Capture the cell that displays the provided text and extract its [x, y] central coordinate. 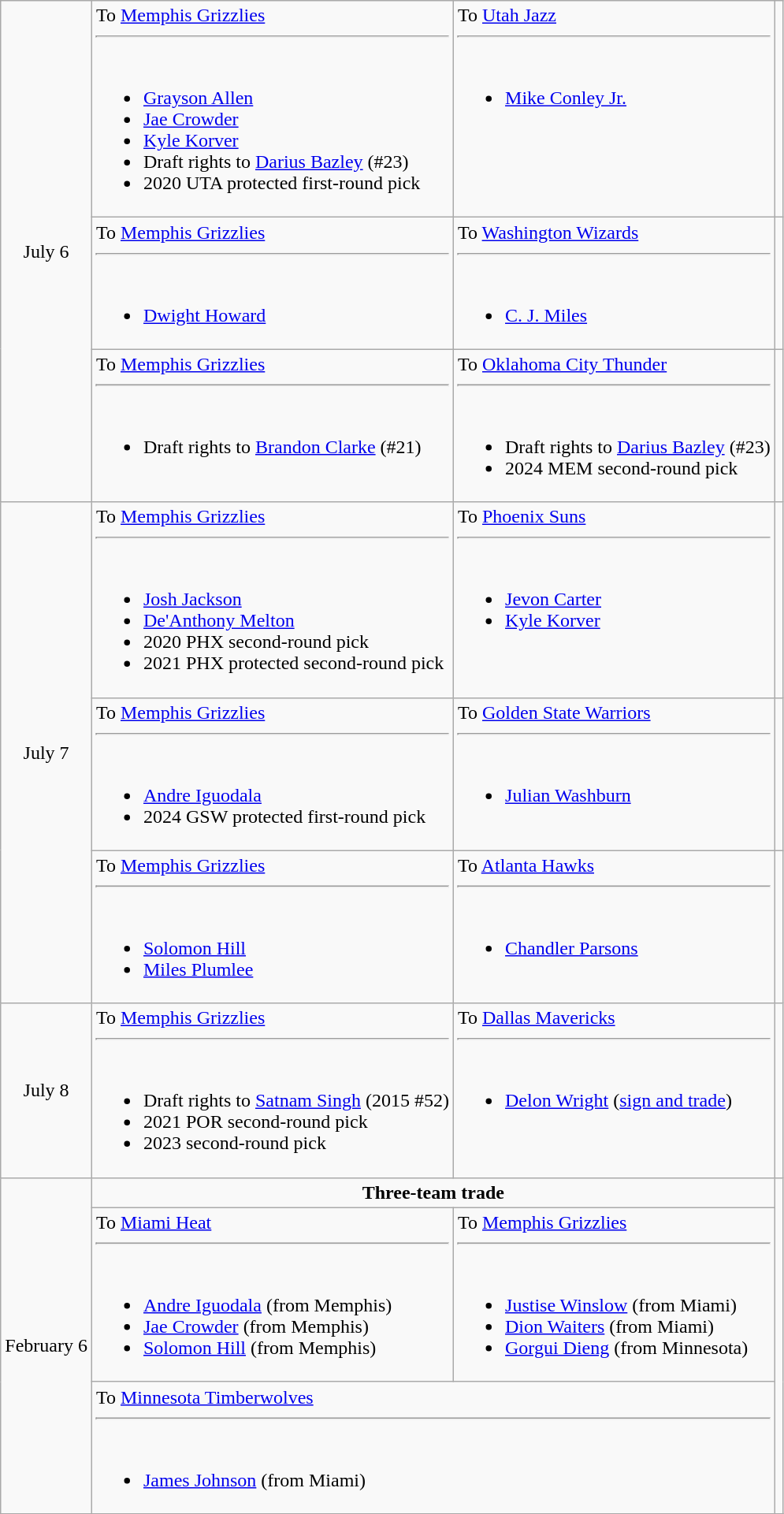
To Minnesota TimberwolvesJames Johnson (from Miami) [433, 1447]
To Atlanta HawksChandler Parsons [615, 927]
July 7 [46, 753]
To Utah JazzMike Conley Jr. [615, 109]
July 8 [46, 1091]
February 6 [46, 1345]
To Oklahoma City ThunderDraft rights to Darius Bazley (#23)2024 MEM second-round pick [615, 426]
July 6 [46, 251]
To Memphis GrizzliesJustise Winslow (from Miami)Dion Waiters (from Miami)Gorgui Dieng (from Minnesota) [615, 1294]
To Memphis GrizzliesSolomon HillMiles Plumlee [273, 927]
To Memphis GrizzliesDwight Howard [273, 284]
To Memphis GrizzliesAndre Iguodala2024 GSW protected first-round pick [273, 774]
To Memphis GrizzliesDraft rights to Brandon Clarke (#21) [273, 426]
Three-team trade [433, 1192]
To Dallas MavericksDelon Wright (sign and trade) [615, 1091]
To Miami HeatAndre Iguodala (from Memphis)Jae Crowder (from Memphis)Solomon Hill (from Memphis) [273, 1294]
To Golden State WarriorsJulian Washburn [615, 774]
To Memphis GrizzliesJosh JacksonDe'Anthony Melton2020 PHX second-round pick2021 PHX protected second-round pick [273, 600]
To Memphis GrizzliesDraft rights to Satnam Singh (2015 #52)2021 POR second-round pick2023 second-round pick [273, 1091]
To Memphis GrizzliesGrayson AllenJae CrowderKyle KorverDraft rights to Darius Bazley (#23)2020 UTA protected first-round pick [273, 109]
To Phoenix SunsJevon CarterKyle Korver [615, 600]
To Washington WizardsC. J. Miles [615, 284]
